For the text-containing cell, return its midpoint in [X, Y] coordinate format. 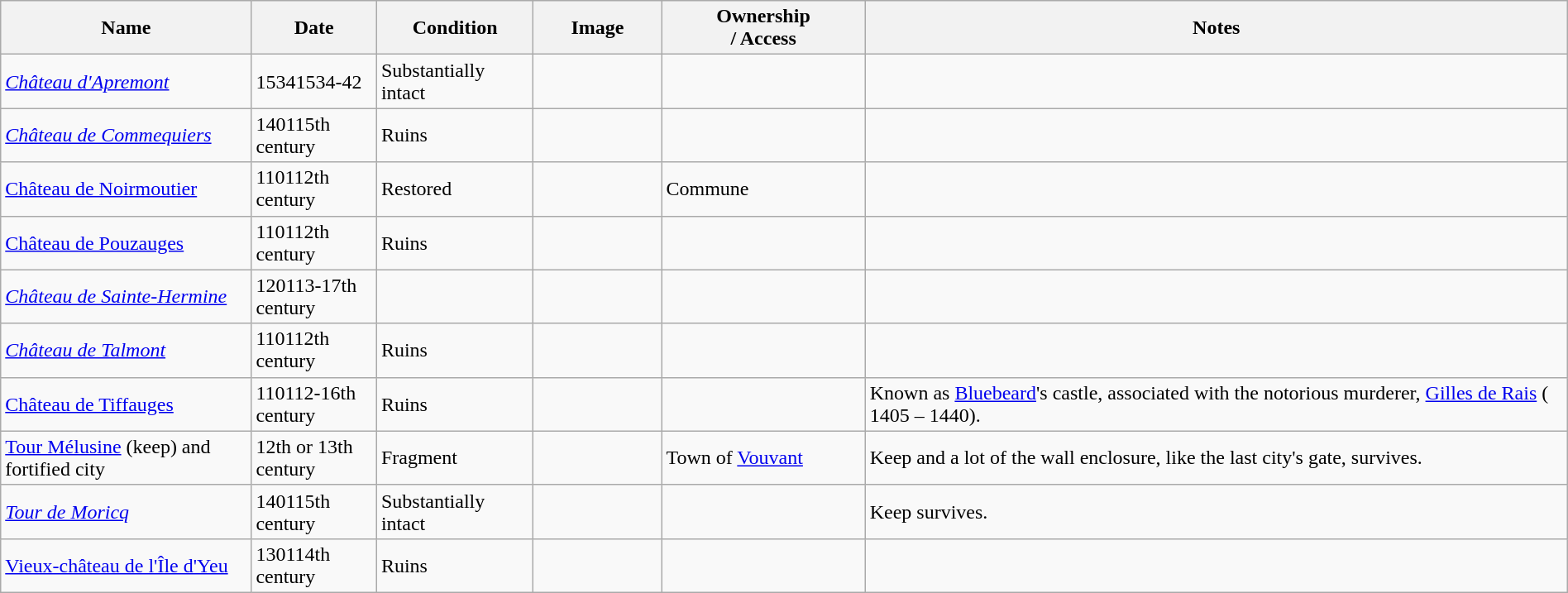
Vieux-château de l'Île d'Yeu [126, 566]
Fragment [455, 458]
Restored [455, 189]
Château de Commequiers [126, 136]
Château d'Apremont [126, 81]
Château de Tiffauges [126, 404]
Town of Vouvant [763, 458]
Château de Pouzauges [126, 243]
Tour de Moricq [126, 511]
Château de Noirmoutier [126, 189]
Known as Bluebeard's castle, associated with the notorious murderer, Gilles de Rais ( 1405 – 1440). [1216, 404]
120113-17th century [314, 296]
15341534-42 [314, 81]
Condition [455, 28]
Ownership/ Access [763, 28]
Tour Mélusine (keep) and fortified city [126, 458]
Keep and a lot of the wall enclosure, like the last city's gate, survives. [1216, 458]
Date [314, 28]
Image [597, 28]
Keep survives. [1216, 511]
130114th century [314, 566]
Château de Talmont [126, 351]
110112-16th century [314, 404]
Notes [1216, 28]
Commune [763, 189]
Name [126, 28]
Château de Sainte-Hermine [126, 296]
12th or 13th century [314, 458]
